Return (x, y) of the center of cell containing provided text 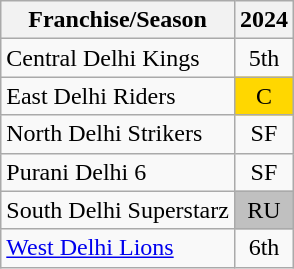
2024 (264, 20)
East Delhi Riders (118, 96)
Franchise/Season (118, 20)
RU (264, 210)
Purani Delhi 6 (118, 172)
5th (264, 58)
South Delhi Superstarz (118, 210)
C (264, 96)
North Delhi Strikers (118, 134)
6th (264, 248)
Central Delhi Kings (118, 58)
West Delhi Lions (118, 248)
